Identify which cell holds the provided text, then report its [X, Y] central coordinate. 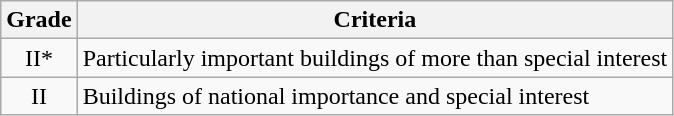
II [39, 96]
Grade [39, 20]
Criteria [375, 20]
II* [39, 58]
Particularly important buildings of more than special interest [375, 58]
Buildings of national importance and special interest [375, 96]
